Capture the cell that displays the provided text and extract its (x, y) central coordinate. 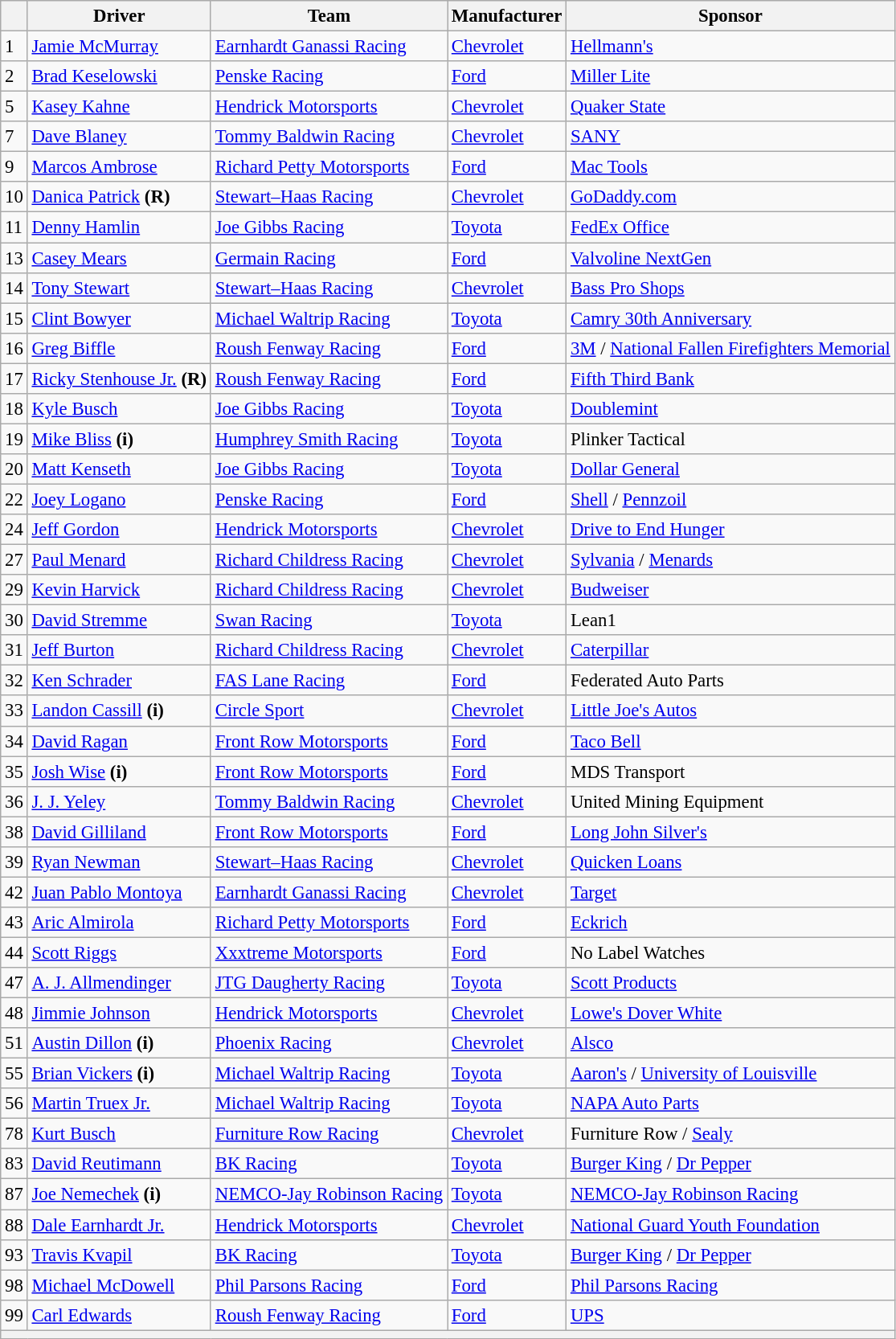
GoDaddy.com (731, 197)
29 (14, 590)
42 (14, 892)
7 (14, 137)
Little Joe's Autos (731, 711)
2 (14, 76)
Paul Menard (119, 560)
SANY (731, 137)
88 (14, 1225)
34 (14, 741)
Aaron's / University of Louisville (731, 1074)
9 (14, 167)
Joe Nemechek (i) (119, 1194)
13 (14, 258)
Furniture Row / Sealy (731, 1134)
22 (14, 499)
Dale Earnhardt Jr. (119, 1225)
Carl Edwards (119, 1315)
J. J. Yeley (119, 801)
Brian Vickers (i) (119, 1074)
A. J. Allmendinger (119, 983)
Eckrich (731, 923)
Driver (119, 16)
56 (14, 1104)
32 (14, 681)
Jamie McMurray (119, 47)
18 (14, 409)
Target (731, 892)
Plinker Tactical (731, 439)
31 (14, 650)
36 (14, 801)
Brad Keselowski (119, 76)
Quaker State (731, 107)
Camry 30th Anniversary (731, 318)
Kevin Harvick (119, 590)
Scott Riggs (119, 952)
24 (14, 530)
Jimmie Johnson (119, 1013)
35 (14, 772)
Casey Mears (119, 258)
98 (14, 1285)
Kyle Busch (119, 409)
NAPA Auto Parts (731, 1104)
Team (329, 16)
Kurt Busch (119, 1134)
51 (14, 1043)
FedEx Office (731, 227)
Dollar General (731, 469)
National Guard Youth Foundation (731, 1225)
Lean1 (731, 620)
Budweiser (731, 590)
11 (14, 227)
Danica Patrick (R) (119, 197)
44 (14, 952)
Tony Stewart (119, 288)
1 (14, 47)
Federated Auto Parts (731, 681)
Long John Silver's (731, 832)
Hellmann's (731, 47)
93 (14, 1255)
UPS (731, 1315)
Shell / Pennzoil (731, 499)
Xxxtreme Motorsports (329, 952)
Manufacturer (506, 16)
Greg Biffle (119, 348)
Sponsor (731, 16)
20 (14, 469)
MDS Transport (731, 772)
10 (14, 197)
27 (14, 560)
No Label Watches (731, 952)
JTG Daugherty Racing (329, 983)
Circle Sport (329, 711)
Austin Dillon (i) (119, 1043)
Martin Truex Jr. (119, 1104)
14 (14, 288)
15 (14, 318)
Fifth Third Bank (731, 379)
5 (14, 107)
99 (14, 1315)
Landon Cassill (i) (119, 711)
Humphrey Smith Racing (329, 439)
Caterpillar (731, 650)
Marcos Ambrose (119, 167)
39 (14, 862)
38 (14, 832)
Sylvania / Menards (731, 560)
Furniture Row Racing (329, 1134)
Dave Blaney (119, 137)
Valvoline NextGen (731, 258)
David Ragan (119, 741)
Mike Bliss (i) (119, 439)
Swan Racing (329, 620)
Bass Pro Shops (731, 288)
3M / National Fallen Firefighters Memorial (731, 348)
Miller Lite (731, 76)
Quicken Loans (731, 862)
Kasey Kahne (119, 107)
David Gilliland (119, 832)
43 (14, 923)
Travis Kvapil (119, 1255)
David Stremme (119, 620)
Germain Racing (329, 258)
30 (14, 620)
87 (14, 1194)
Alsco (731, 1043)
Drive to End Hunger (731, 530)
83 (14, 1165)
Matt Kenseth (119, 469)
Clint Bowyer (119, 318)
Ryan Newman (119, 862)
Josh Wise (i) (119, 772)
48 (14, 1013)
Joey Logano (119, 499)
78 (14, 1134)
47 (14, 983)
Phoenix Racing (329, 1043)
Aric Almirola (119, 923)
David Reutimann (119, 1165)
Scott Products (731, 983)
FAS Lane Racing (329, 681)
Doublemint (731, 409)
Jeff Burton (119, 650)
19 (14, 439)
16 (14, 348)
Taco Bell (731, 741)
17 (14, 379)
Ken Schrader (119, 681)
Jeff Gordon (119, 530)
33 (14, 711)
Mac Tools (731, 167)
Lowe's Dover White (731, 1013)
55 (14, 1074)
Denny Hamlin (119, 227)
United Mining Equipment (731, 801)
Juan Pablo Montoya (119, 892)
Ricky Stenhouse Jr. (R) (119, 379)
Michael McDowell (119, 1285)
